Output the (x, y) coordinate of the center of the cell containing the given text.  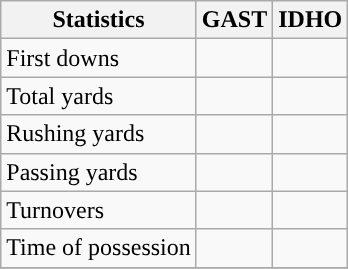
IDHO (310, 20)
Total yards (99, 96)
Turnovers (99, 210)
Rushing yards (99, 134)
First downs (99, 58)
Time of possession (99, 248)
Passing yards (99, 172)
GAST (234, 20)
Statistics (99, 20)
